Return the (X, Y) coordinate for the center point of the cell that contains the specified text.  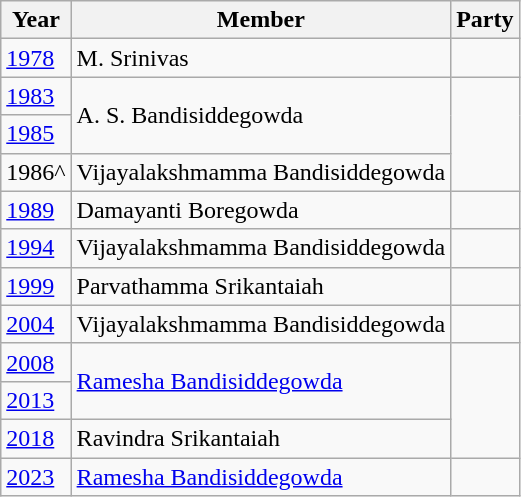
2023 (36, 477)
2008 (36, 362)
2013 (36, 400)
1989 (36, 210)
Year (36, 20)
Party (485, 20)
1999 (36, 286)
M. Srinivas (261, 58)
1985 (36, 134)
Parvathamma Srikantaiah (261, 286)
2004 (36, 324)
Member (261, 20)
Ravindra Srikantaiah (261, 438)
1986^ (36, 172)
1978 (36, 58)
1983 (36, 96)
2018 (36, 438)
Damayanti Boregowda (261, 210)
1994 (36, 248)
A. S. Bandisiddegowda (261, 115)
